Identify which cell holds the provided text, then report its [x, y] central coordinate. 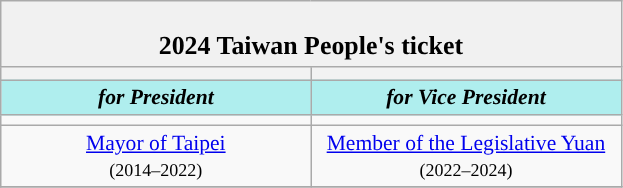
Member of the Legislative Yuan(2022–2024) [466, 156]
2024 Taiwan People's ticket [311, 34]
for President [156, 98]
Mayor of Taipei(2014–2022) [156, 156]
for Vice President [466, 98]
